Detect which cell encompasses the target text, then output its (x, y) center coordinate. 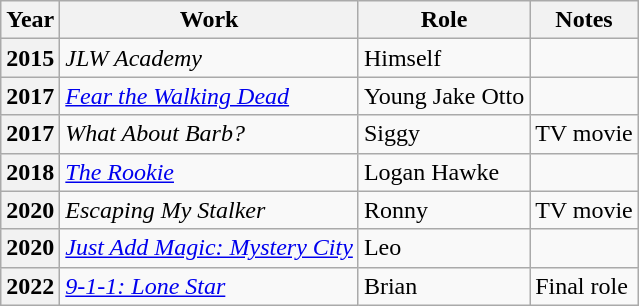
Young Jake Otto (444, 96)
Just Add Magic: Mystery City (210, 248)
Final role (584, 286)
What About Barb? (210, 134)
Ronny (444, 210)
Escaping My Stalker (210, 210)
Logan Hawke (444, 172)
2022 (30, 286)
9-1-1: Lone Star (210, 286)
Work (210, 20)
2015 (30, 58)
Leo (444, 248)
Year (30, 20)
Siggy (444, 134)
Brian (444, 286)
JLW Academy (210, 58)
Role (444, 20)
Himself (444, 58)
Fear the Walking Dead (210, 96)
Notes (584, 20)
2018 (30, 172)
The Rookie (210, 172)
